Scan for the cell matching the given text and deliver its [X, Y] coordinate at center. 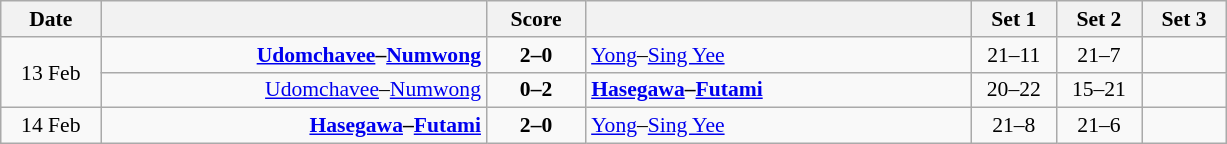
21–7 [1098, 55]
Score [536, 19]
15–21 [1098, 90]
Set 3 [1184, 19]
Set 1 [1014, 19]
0–2 [536, 90]
Set 2 [1098, 19]
21–8 [1014, 126]
20–22 [1014, 90]
Date [51, 19]
21–6 [1098, 126]
13 Feb [51, 72]
14 Feb [51, 126]
21–11 [1014, 55]
